Locate the cell with the specified text and output its [X, Y] center coordinate. 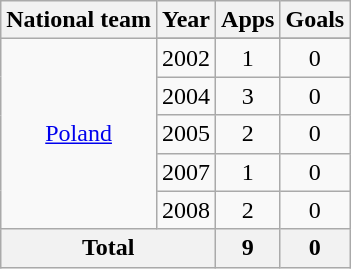
2005 [186, 134]
2002 [186, 58]
9 [248, 248]
2008 [186, 210]
2007 [186, 172]
Poland [79, 134]
Year [186, 20]
Total [108, 248]
3 [248, 96]
2004 [186, 96]
Goals [315, 20]
Apps [248, 20]
National team [79, 20]
